Output the [X, Y] coordinate of the center of the cell containing the given text.  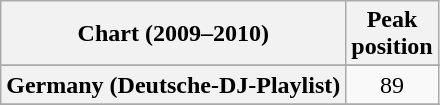
Peakposition [392, 34]
Chart (2009–2010) [174, 34]
89 [392, 85]
Germany (Deutsche-DJ-Playlist) [174, 85]
